Provide the (x, y) coordinate of the cell's center where the given text is located.  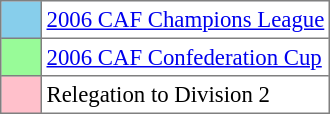
2006 CAF Champions League (185, 20)
Relegation to Division 2 (185, 95)
2006 CAF Confederation Cup (185, 57)
